Identify which cell holds the provided text, then report its [x, y] central coordinate. 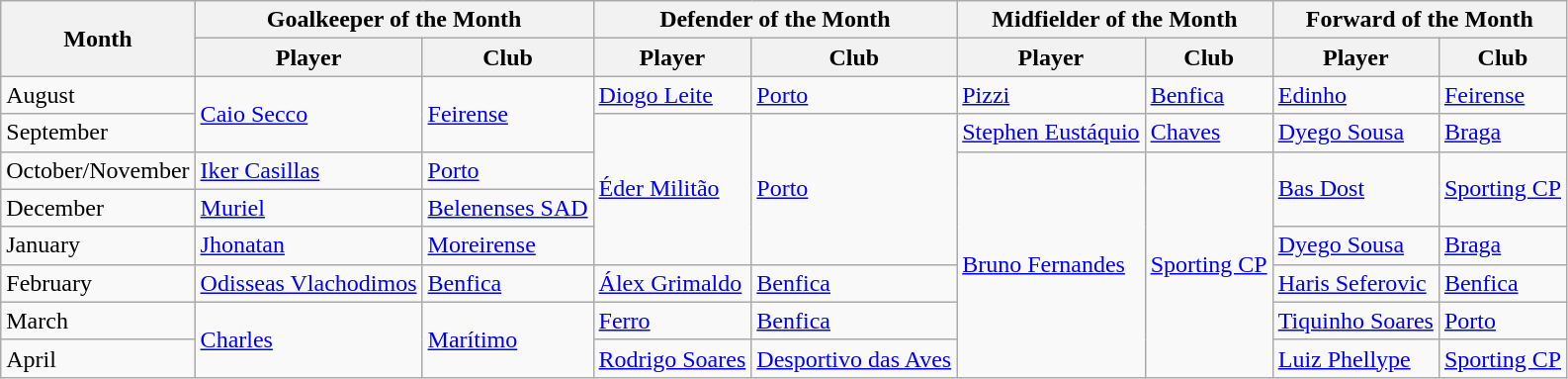
April [98, 358]
Edinho [1355, 95]
December [98, 208]
Tiquinho Soares [1355, 321]
Álex Grimaldo [672, 283]
Defender of the Month [775, 20]
Chaves [1208, 133]
Rodrigo Soares [672, 358]
Bruno Fernandes [1051, 264]
Iker Casillas [308, 170]
Pizzi [1051, 95]
Marítimo [508, 339]
Muriel [308, 208]
Moreirense [508, 245]
Jhonatan [308, 245]
Haris Seferovic [1355, 283]
Charles [308, 339]
Ferro [672, 321]
January [98, 245]
Belenenses SAD [508, 208]
Bas Dost [1355, 189]
Stephen Eustáquio [1051, 133]
Desportivo das Aves [854, 358]
Month [98, 39]
October/November [98, 170]
September [98, 133]
Caio Secco [308, 114]
February [98, 283]
Éder Militão [672, 189]
Midfielder of the Month [1115, 20]
March [98, 321]
Odisseas Vlachodimos [308, 283]
Forward of the Month [1420, 20]
Goalkeeper of the Month [393, 20]
Luiz Phellype [1355, 358]
Diogo Leite [672, 95]
August [98, 95]
